Return the (x, y) coordinate for the center point of the cell that contains the specified text.  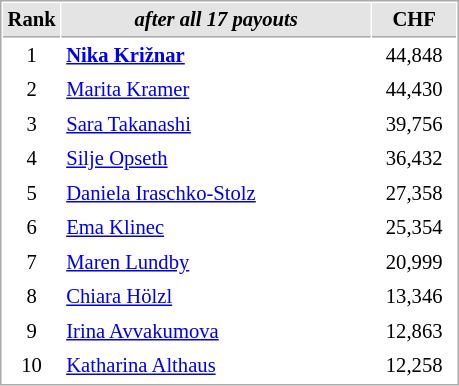
after all 17 payouts (216, 20)
8 (32, 296)
44,430 (414, 90)
36,432 (414, 158)
Maren Lundby (216, 262)
Rank (32, 20)
Irina Avvakumova (216, 332)
Marita Kramer (216, 90)
Nika Križnar (216, 56)
5 (32, 194)
Silje Opseth (216, 158)
Chiara Hölzl (216, 296)
9 (32, 332)
2 (32, 90)
44,848 (414, 56)
Sara Takanashi (216, 124)
1 (32, 56)
CHF (414, 20)
6 (32, 228)
12,863 (414, 332)
25,354 (414, 228)
Ema Klinec (216, 228)
Daniela Iraschko-Stolz (216, 194)
12,258 (414, 366)
13,346 (414, 296)
27,358 (414, 194)
10 (32, 366)
4 (32, 158)
7 (32, 262)
3 (32, 124)
Katharina Althaus (216, 366)
39,756 (414, 124)
20,999 (414, 262)
